Provide the (X, Y) coordinate of the cell's center where the given text is located.  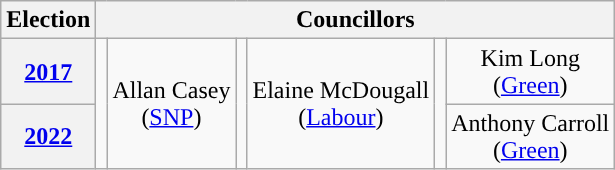
Allan Casey(SNP) (172, 104)
Anthony Carroll(Green) (530, 136)
Kim Long(Green) (530, 72)
Elaine McDougall(Labour) (341, 104)
2017 (48, 72)
Councillors (356, 20)
2022 (48, 136)
Election (48, 20)
